Identify which cell holds the provided text, then report its [X, Y] central coordinate. 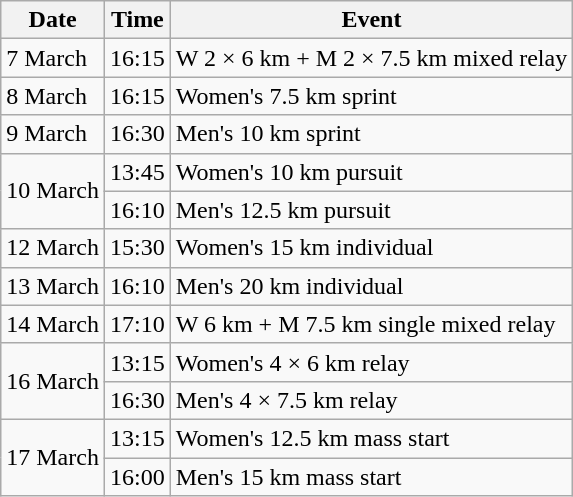
10 March [53, 191]
W 6 km + M 7.5 km single mixed relay [372, 324]
W 2 × 6 km + M 2 × 7.5 km mixed relay [372, 58]
17 March [53, 457]
16 March [53, 381]
Men's 10 km sprint [372, 134]
15:30 [137, 248]
13:45 [137, 172]
Time [137, 20]
14 March [53, 324]
Men's 12.5 km pursuit [372, 210]
Women's 4 × 6 km relay [372, 362]
Women's 12.5 km mass start [372, 438]
8 March [53, 96]
9 March [53, 134]
Women's 7.5 km sprint [372, 96]
Men's 4 × 7.5 km relay [372, 400]
13 March [53, 286]
Men's 15 km mass start [372, 477]
17:10 [137, 324]
16:00 [137, 477]
12 March [53, 248]
Women's 10 km pursuit [372, 172]
Women's 15 km individual [372, 248]
Men's 20 km individual [372, 286]
7 March [53, 58]
Date [53, 20]
Event [372, 20]
